Detect which cell encompasses the target text, then output its (x, y) center coordinate. 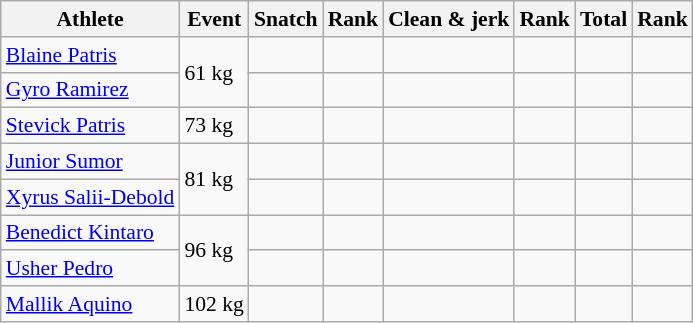
Snatch (286, 19)
81 kg (214, 180)
Event (214, 19)
96 kg (214, 250)
Usher Pedro (90, 269)
Blaine Patris (90, 55)
Stevick Patris (90, 126)
Mallik Aquino (90, 304)
Junior Sumor (90, 162)
Gyro Ramirez (90, 90)
102 kg (214, 304)
Total (604, 19)
61 kg (214, 72)
Athlete (90, 19)
Xyrus Salii-Debold (90, 197)
73 kg (214, 126)
Clean & jerk (448, 19)
Benedict Kintaro (90, 233)
